Return the (x, y) coordinate for the center point of the cell that contains the specified text.  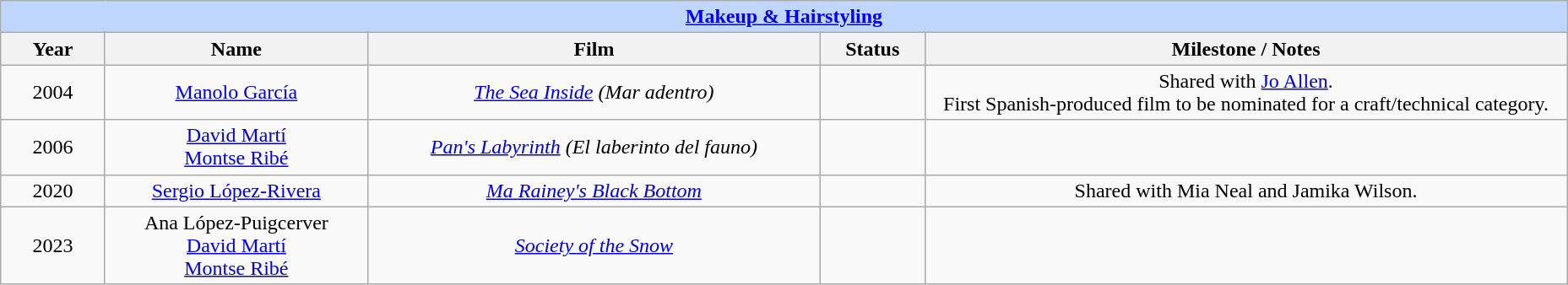
Shared with Jo Allen.First Spanish-produced film to be nominated for a craft/technical category. (1246, 93)
Society of the Snow (594, 245)
Pan's Labyrinth (El laberinto del fauno) (594, 147)
Makeup & Hairstyling (784, 17)
David MartíMontse Ribé (236, 147)
Ma Rainey's Black Bottom (594, 191)
Year (53, 49)
Film (594, 49)
Name (236, 49)
Manolo García (236, 93)
2023 (53, 245)
Ana López-PuigcerverDavid MartíMontse Ribé (236, 245)
Sergio López-Rivera (236, 191)
Status (872, 49)
The Sea Inside (Mar adentro) (594, 93)
2006 (53, 147)
Milestone / Notes (1246, 49)
Shared with Mia Neal and Jamika Wilson. (1246, 191)
2004 (53, 93)
2020 (53, 191)
